Output the [x, y] coordinate of the center of the cell containing the given text.  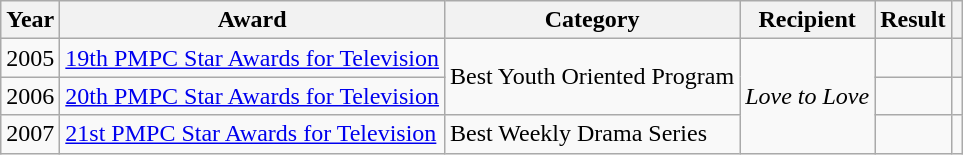
Award [252, 20]
2005 [30, 58]
Best Youth Oriented Program [592, 77]
2006 [30, 96]
20th PMPC Star Awards for Television [252, 96]
Best Weekly Drama Series [592, 134]
Year [30, 20]
Category [592, 20]
Recipient [808, 20]
Love to Love [808, 96]
Result [913, 20]
19th PMPC Star Awards for Television [252, 58]
2007 [30, 134]
21st PMPC Star Awards for Television [252, 134]
